Extract the [X, Y] coordinate from the center of the cell holding the provided text.  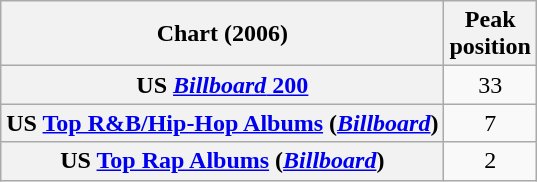
US Top R&B/Hip-Hop Albums (Billboard) [222, 123]
Chart (2006) [222, 34]
Peakposition [490, 34]
US Billboard 200 [222, 85]
2 [490, 161]
33 [490, 85]
7 [490, 123]
US Top Rap Albums (Billboard) [222, 161]
